Determine the [X, Y] coordinate at the center of the cell enclosing the given text.  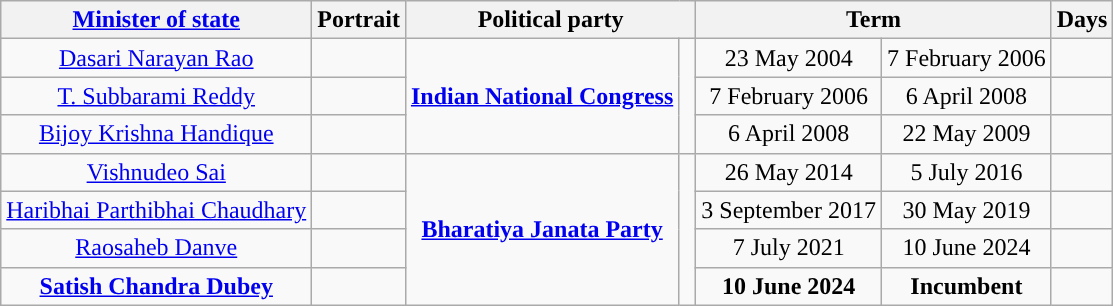
5 July 2016 [967, 172]
Bijoy Krishna Handique [156, 134]
Days [1082, 20]
22 May 2009 [967, 134]
23 May 2004 [789, 58]
T. Subbarami Reddy [156, 96]
3 September 2017 [789, 210]
7 July 2021 [789, 248]
Vishnudeo Sai [156, 172]
Political party [550, 20]
26 May 2014 [789, 172]
Bharatiya Janata Party [542, 229]
Term [874, 20]
Satish Chandra Dubey [156, 286]
Haribhai Parthibhai Chaudhary [156, 210]
Dasari Narayan Rao [156, 58]
Raosaheb Danve [156, 248]
30 May 2019 [967, 210]
Indian National Congress [542, 96]
Minister of state [156, 20]
Portrait [359, 20]
Incumbent [967, 286]
